Identify which cell holds the provided text, then report its (X, Y) central coordinate. 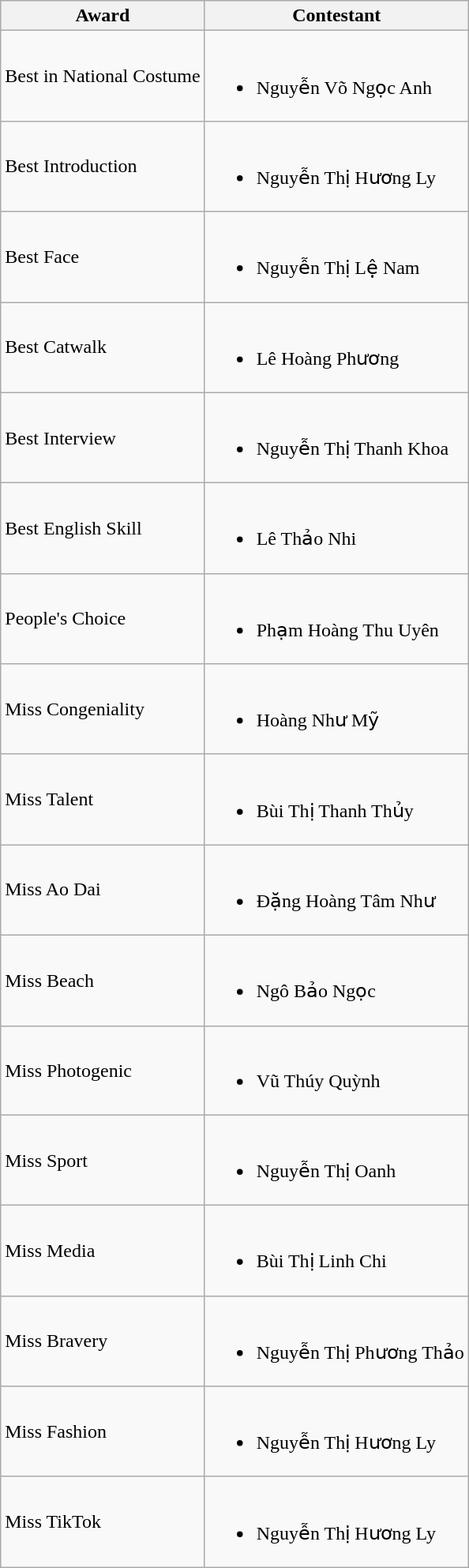
Miss Media (103, 1251)
Nguyễn Thị Lệ Nam (336, 257)
Nguyễn Thị Phương Thảo (336, 1341)
Best Catwalk (103, 347)
Contestant (336, 16)
Award (103, 16)
Nguyễn Thị Thanh Khoa (336, 437)
Miss Fashion (103, 1432)
Miss Sport (103, 1161)
Bùi Thị Linh Chi (336, 1251)
Bùi Thị Thanh Thủy (336, 799)
Lê Hoàng Phương (336, 347)
Best Face (103, 257)
Miss Congeniality (103, 709)
Miss Beach (103, 981)
Miss Bravery (103, 1341)
Phạm Hoàng Thu Uyên (336, 619)
Miss Ao Dai (103, 891)
Miss Talent (103, 799)
Miss Photogenic (103, 1071)
Lê Thảo Nhi (336, 529)
Best English Skill (103, 529)
People's Choice (103, 619)
Vũ Thúy Quỳnh (336, 1071)
Hoàng Như Mỹ (336, 709)
Đặng Hoàng Tâm Như (336, 891)
Miss TikTok (103, 1522)
Nguyễn Võ Ngọc Anh (336, 76)
Best Introduction (103, 166)
Ngô Bảo Ngọc (336, 981)
Best in National Costume (103, 76)
Nguyễn Thị Oanh (336, 1161)
Best Interview (103, 437)
